Pinpoint the cell where the given text exists, returning its (x, y) midpoint coordinate. 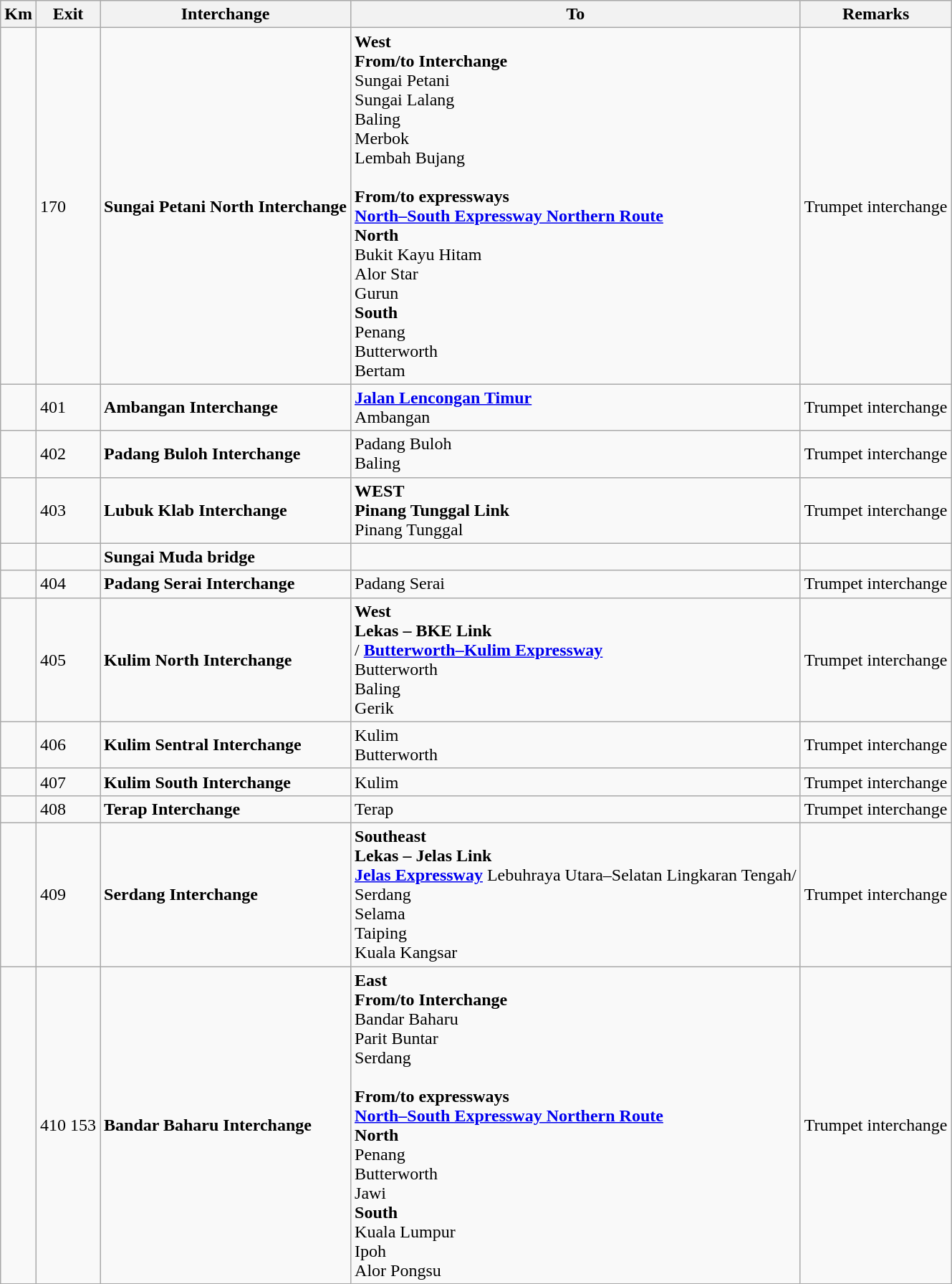
Km (19, 14)
170 (67, 206)
WESTPinang Tunggal Link Pinang Tunggal (576, 510)
Exit (67, 14)
403 (67, 510)
Sungai Muda bridge (226, 557)
409 (67, 894)
401 (67, 407)
Southeast Lekas – Jelas Link Jelas Expressway Lebuhraya Utara–Selatan Lingkaran Tengah/SerdangSelamaTaipingKuala Kangsar (576, 894)
Padang Buloh Interchange (226, 454)
Lubuk Klab Interchange (226, 510)
Remarks (875, 14)
Jalan Lencongan TimurAmbangan (576, 407)
Kulim North Interchange (226, 659)
Bandar Baharu Interchange (226, 1125)
Padang Serai Interchange (226, 584)
406 (67, 745)
404 (67, 584)
West Lekas – BKE Link/ Butterworth–Kulim ExpresswayButterworthBalingGerik (576, 659)
Terap (576, 809)
407 (67, 782)
405 (67, 659)
Kulim (576, 782)
408 (67, 809)
Kulim Butterworth (576, 745)
Interchange (226, 14)
Ambangan Interchange (226, 407)
Kulim Sentral Interchange (226, 745)
410 153 (67, 1125)
Padang Buloh Baling (576, 454)
402 (67, 454)
To (576, 14)
Serdang Interchange (226, 894)
Kulim South Interchange (226, 782)
Sungai Petani North Interchange (226, 206)
Padang Serai (576, 584)
Terap Interchange (226, 809)
